Detect which cell encompasses the target text, then output its [x, y] center coordinate. 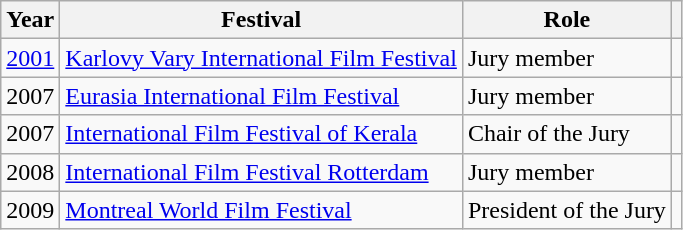
Festival [262, 20]
International Film Festival Rotterdam [262, 172]
International Film Festival of Kerala [262, 134]
2001 [30, 58]
President of the Jury [566, 210]
2008 [30, 172]
2009 [30, 210]
Eurasia International Film Festival [262, 96]
Chair of the Jury [566, 134]
Role [566, 20]
Year [30, 20]
Montreal World Film Festival [262, 210]
Karlovy Vary International Film Festival [262, 58]
